Identify which cell holds the provided text, then report its (X, Y) central coordinate. 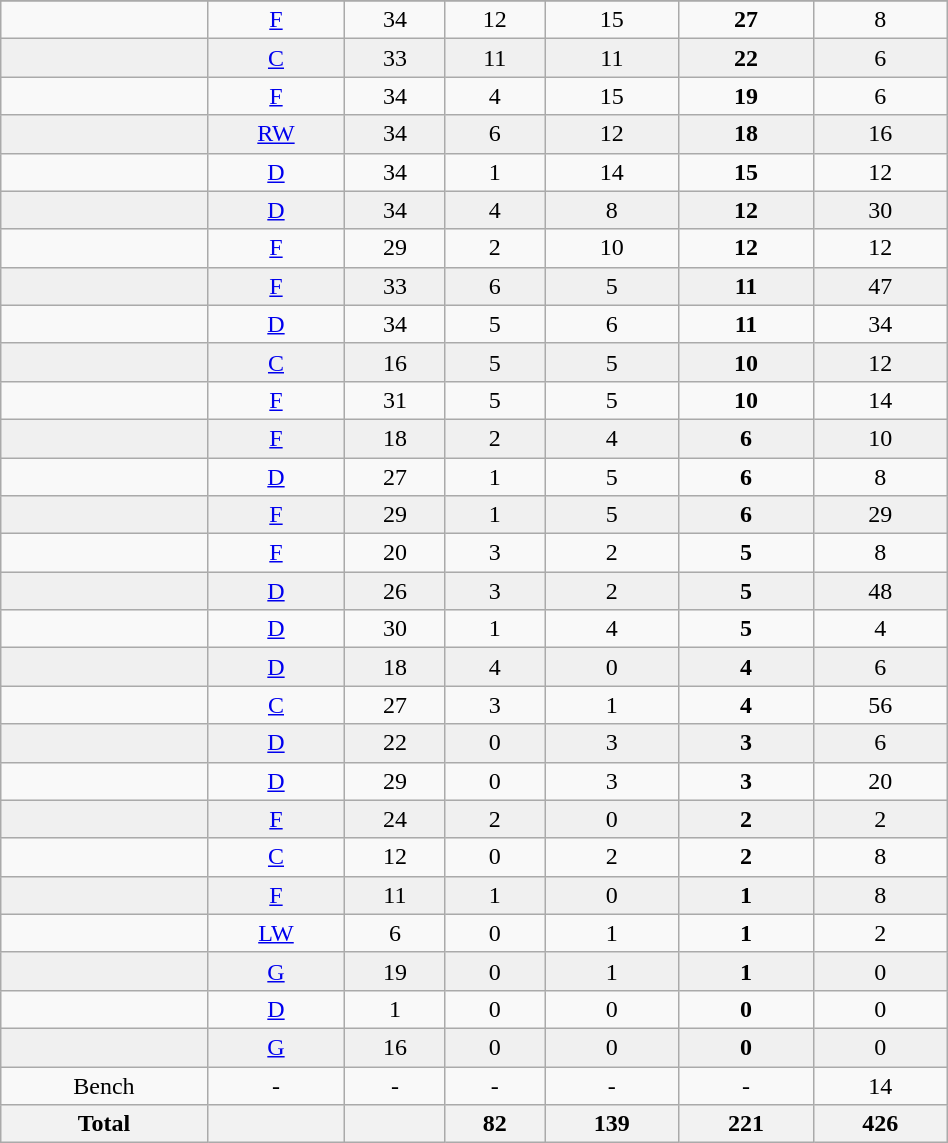
24 (395, 819)
47 (880, 286)
LW (276, 933)
82 (495, 1124)
31 (395, 400)
RW (276, 134)
48 (880, 591)
Total (104, 1124)
26 (395, 591)
221 (746, 1124)
Bench (104, 1085)
139 (612, 1124)
56 (880, 705)
426 (880, 1124)
